Return the (X, Y) coordinate for the center point of the cell that contains the specified text.  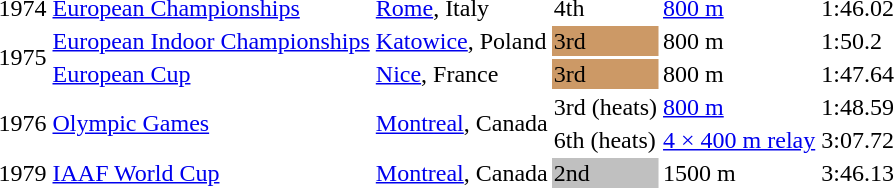
IAAF World Cup (211, 173)
European Indoor Championships (211, 41)
Olympic Games (211, 124)
3rd (heats) (605, 107)
Nice, France (462, 74)
2nd (605, 173)
4 × 400 m relay (740, 140)
6th (heats) (605, 140)
Katowice, Poland (462, 41)
European Cup (211, 74)
1500 m (740, 173)
